Find where the given text appears and provide that cell's center as [x, y] coordinate. 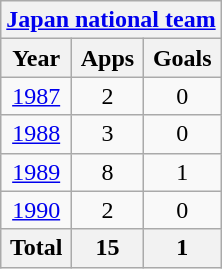
8 [108, 172]
1989 [36, 172]
1988 [36, 134]
15 [108, 248]
3 [108, 134]
Year [36, 58]
1990 [36, 210]
Total [36, 248]
Apps [108, 58]
1987 [36, 96]
Japan national team [111, 20]
Goals [182, 58]
